From the cell containing the given text, extract its center point as (x, y) coordinate. 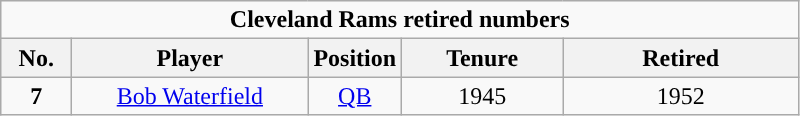
No. (36, 58)
Player (190, 58)
QB (355, 96)
Tenure (482, 58)
Retired (681, 58)
Cleveland Rams retired numbers (400, 20)
Bob Waterfield (190, 96)
Position (355, 58)
1952 (681, 96)
7 (36, 96)
1945 (482, 96)
